Return [X, Y] of the center of cell containing provided text 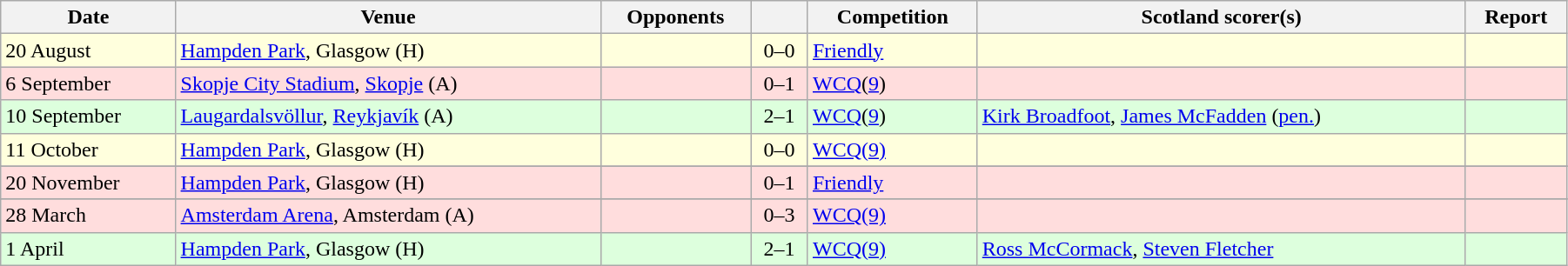
28 March [89, 216]
Skopje City Stadium, Skopje (A) [388, 83]
Venue [388, 17]
Date [89, 17]
Amsterdam Arena, Amsterdam (A) [388, 216]
6 September [89, 83]
11 October [89, 150]
20 August [89, 50]
1 April [89, 249]
Kirk Broadfoot, James McFadden (pen.) [1222, 116]
Ross McCormack, Steven Fletcher [1222, 249]
20 November [89, 183]
Scotland scorer(s) [1222, 17]
0–3 [780, 216]
10 September [89, 116]
Laugardalsvöllur, Reykjavík (A) [388, 116]
Competition [893, 17]
Opponents [675, 17]
Report [1516, 17]
